Detect which cell encompasses the target text, then output its [X, Y] center coordinate. 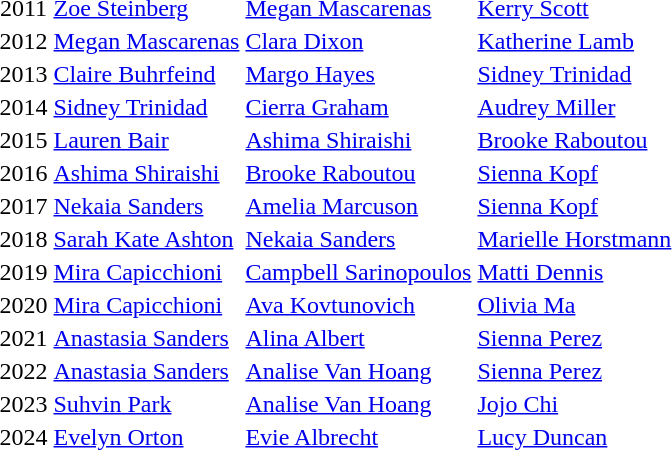
Cierra Graham [358, 107]
Ava Kovtunovich [358, 305]
Claire Buhrfeind [146, 74]
Megan Mascarenas [146, 41]
Amelia Marcuson [358, 206]
Suhvin Park [146, 404]
Brooke Raboutou [358, 173]
Sarah Kate Ashton [146, 239]
Campbell Sarinopoulos [358, 272]
Sidney Trinidad [146, 107]
Margo Hayes [358, 74]
Clara Dixon [358, 41]
Alina Albert [358, 338]
Lauren Bair [146, 140]
